Provide the [X, Y] coordinate of the cell's center where the given text is located.  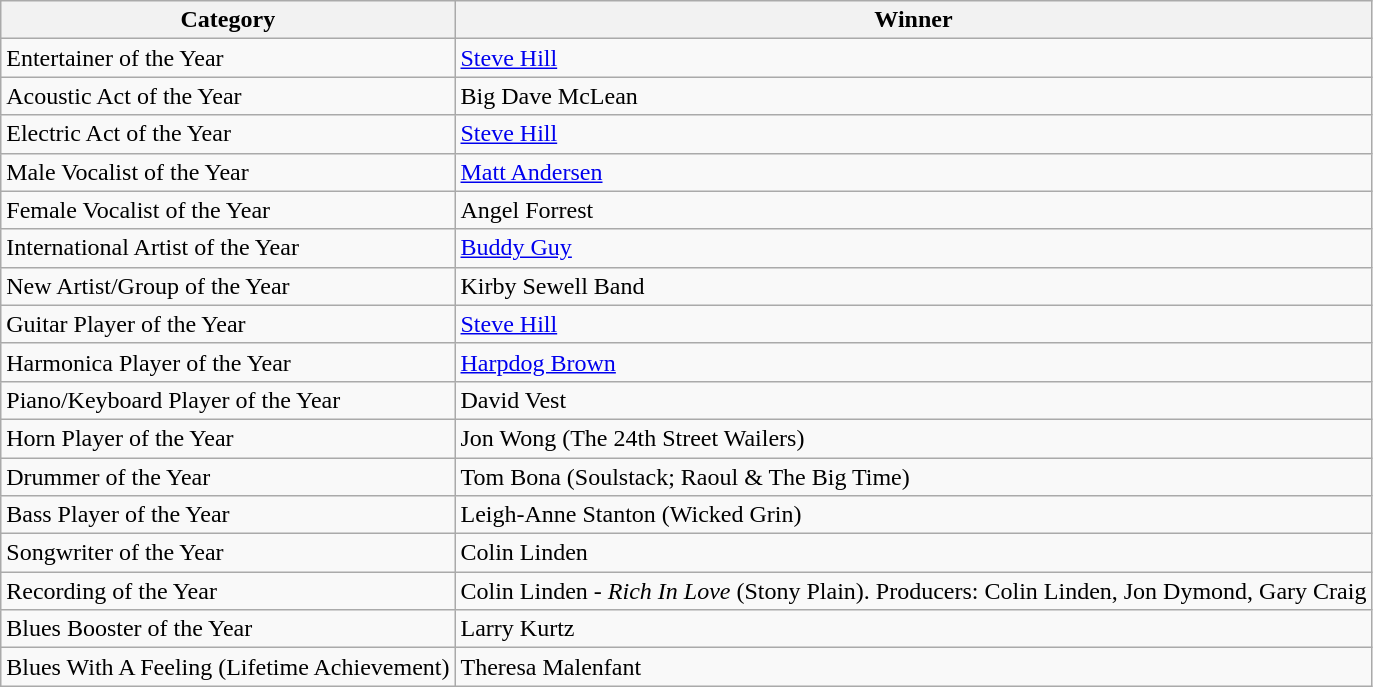
Big Dave McLean [914, 96]
Theresa Malenfant [914, 667]
Acoustic Act of the Year [228, 96]
Jon Wong (The 24th Street Wailers) [914, 438]
Blues Booster of the Year [228, 629]
Entertainer of the Year [228, 58]
Piano/Keyboard Player of the Year [228, 400]
Angel Forrest [914, 210]
Bass Player of the Year [228, 515]
Electric Act of the Year [228, 134]
Winner [914, 20]
Drummer of the Year [228, 477]
Buddy Guy [914, 248]
Category [228, 20]
Tom Bona (Soulstack; Raoul & The Big Time) [914, 477]
Horn Player of the Year [228, 438]
Larry Kurtz [914, 629]
Matt Andersen [914, 172]
Colin Linden - Rich In Love (Stony Plain). Producers: Colin Linden, Jon Dymond, Gary Craig [914, 591]
Male Vocalist of the Year [228, 172]
International Artist of the Year [228, 248]
Harmonica Player of the Year [228, 362]
David Vest [914, 400]
Blues With A Feeling (Lifetime Achievement) [228, 667]
Female Vocalist of the Year [228, 210]
Leigh-Anne Stanton (Wicked Grin) [914, 515]
Recording of the Year [228, 591]
New Artist/Group of the Year [228, 286]
Harpdog Brown [914, 362]
Colin Linden [914, 553]
Guitar Player of the Year [228, 324]
Kirby Sewell Band [914, 286]
Songwriter of the Year [228, 553]
